Extract the [x, y] coordinate from the center of the cell holding the provided text.  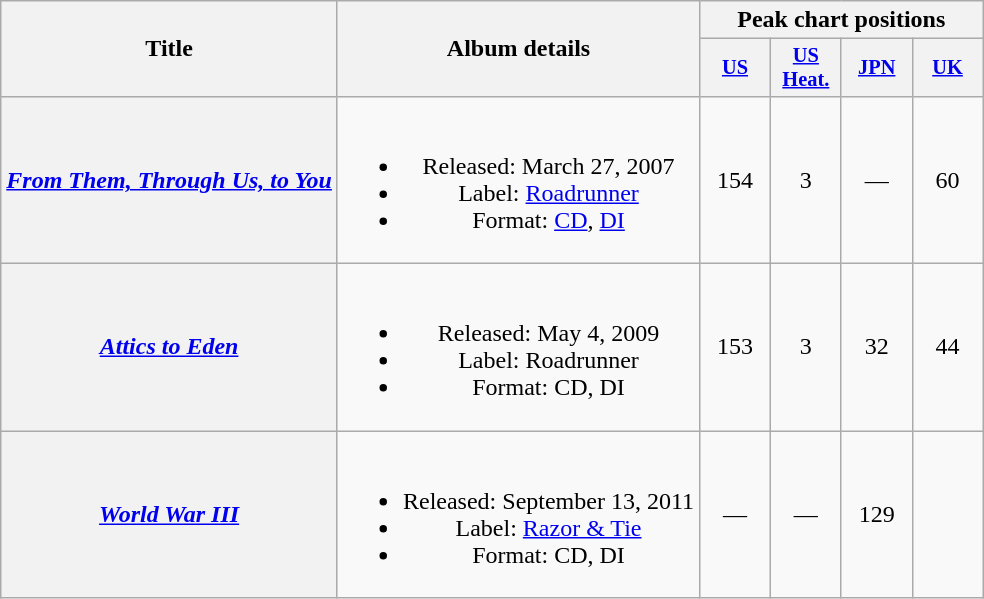
US [736, 68]
Released: September 13, 2011Label: Razor & TieFormat: CD, DI [518, 514]
Released: May 4, 2009Label: RoadrunnerFormat: CD, DI [518, 348]
60 [948, 180]
World War III [170, 514]
Peak chart positions [842, 20]
154 [736, 180]
44 [948, 348]
Title [170, 49]
UK [948, 68]
US Heat. [806, 68]
153 [736, 348]
32 [876, 348]
Released: March 27, 2007Label: RoadrunnerFormat: CD, DI [518, 180]
Album details [518, 49]
JPN [876, 68]
Attics to Eden [170, 348]
129 [876, 514]
From Them, Through Us, to You [170, 180]
